Detect which cell encompasses the target text, then output its (X, Y) center coordinate. 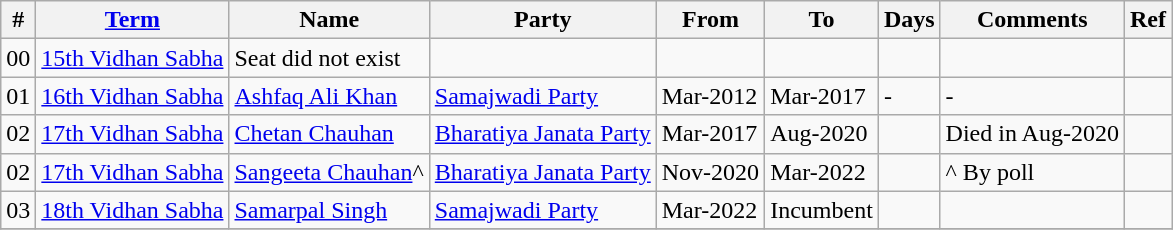
Incumbent (822, 210)
From (710, 20)
03 (18, 210)
Name (329, 20)
^ By poll (1032, 172)
15th Vidhan Sabha (132, 58)
Seat did not exist (329, 58)
# (18, 20)
Ref (1148, 20)
Ashfaq Ali Khan (329, 96)
Samarpal Singh (329, 210)
To (822, 20)
18th Vidhan Sabha (132, 210)
Term (132, 20)
Mar-2012 (710, 96)
01 (18, 96)
Days (909, 20)
Party (542, 20)
Died in Aug-2020 (1032, 134)
Chetan Chauhan (329, 134)
Aug-2020 (822, 134)
Nov-2020 (710, 172)
00 (18, 58)
Comments (1032, 20)
16th Vidhan Sabha (132, 96)
Sangeeta Chauhan^ (329, 172)
